Search for the cell housing the specified text and yield its [X, Y] center coordinate. 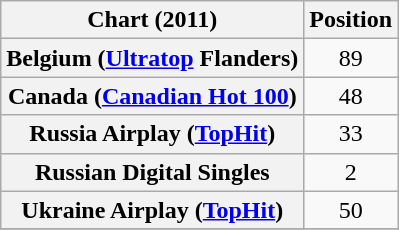
33 [351, 134]
2 [351, 172]
48 [351, 96]
Russia Airplay (TopHit) [152, 134]
Canada (Canadian Hot 100) [152, 96]
89 [351, 58]
50 [351, 210]
Russian Digital Singles [152, 172]
Ukraine Airplay (TopHit) [152, 210]
Position [351, 20]
Belgium (Ultratop Flanders) [152, 58]
Chart (2011) [152, 20]
